Find where the given text appears and provide that cell's center as (x, y) coordinate. 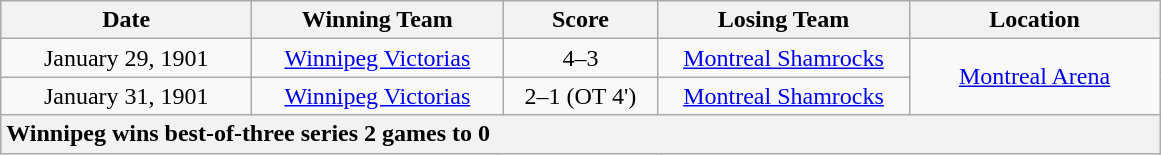
Score (580, 20)
Montreal Arena (1034, 77)
Winning Team (378, 20)
Location (1034, 20)
Winnipeg wins best-of-three series 2 games to 0 (580, 134)
January 31, 1901 (126, 96)
Date (126, 20)
4–3 (580, 58)
January 29, 1901 (126, 58)
Losing Team (784, 20)
2–1 (OT 4') (580, 96)
